Capture the cell that displays the provided text and extract its [x, y] central coordinate. 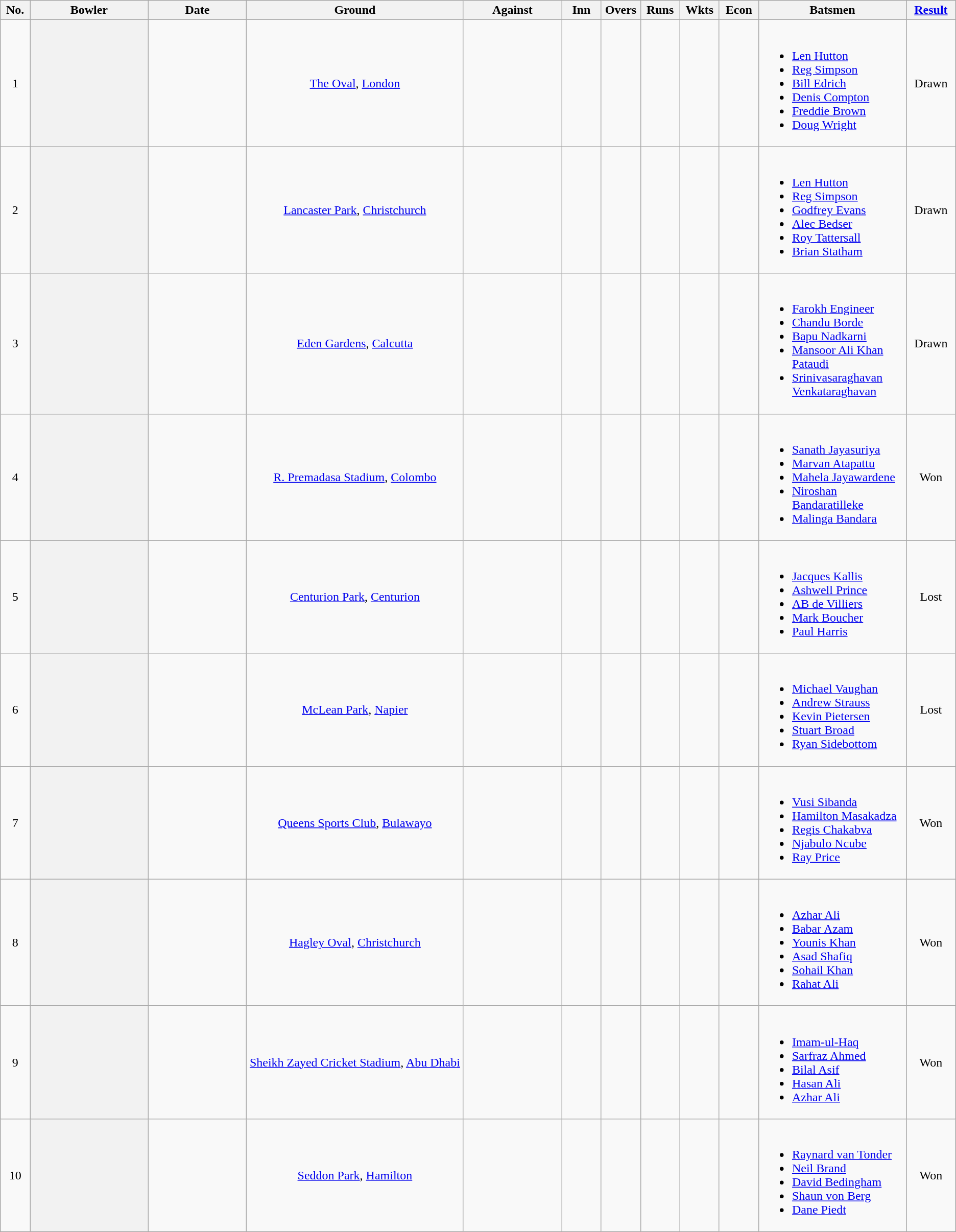
Econ [738, 10]
No. [15, 10]
Hagley Oval, Christchurch [355, 942]
Vusi SibandaHamilton MasakadzaRegis ChakabvaNjabulo NcubeRay Price [832, 822]
Jacques KallisAshwell PrinceAB de VilliersMark BoucherPaul Harris [832, 597]
8 [15, 942]
Eden Gardens, Calcutta [355, 343]
7 [15, 822]
Len HuttonReg SimpsonBill EdrichDenis ComptonFreddie BrownDoug Wright [832, 83]
Azhar AliBabar AzamYounis KhanAsad ShafiqSohail KhanRahat Ali [832, 942]
Sheikh Zayed Cricket Stadium, Abu Dhabi [355, 1062]
McLean Park, Napier [355, 710]
Raynard van Tonder Neil BrandDavid BedinghamShaun von BergDane Piedt [832, 1175]
Seddon Park, Hamilton [355, 1175]
Batsmen [832, 10]
3 [15, 343]
Lancaster Park, Christchurch [355, 210]
Len HuttonReg SimpsonGodfrey EvansAlec BedserRoy TattersallBrian Statham [832, 210]
Sanath JayasuriyaMarvan AtapattuMahela JayawardeneNiroshan BandaratillekeMalinga Bandara [832, 477]
Inn [581, 10]
Imam-ul-HaqSarfraz AhmedBilal AsifHasan AliAzhar Ali [832, 1062]
Against [513, 10]
6 [15, 710]
4 [15, 477]
Michael VaughanAndrew StraussKevin PietersenStuart BroadRyan Sidebottom [832, 710]
Centurion Park, Centurion [355, 597]
1 [15, 83]
Result [931, 10]
9 [15, 1062]
2 [15, 210]
Date [197, 10]
Runs [660, 10]
Wkts [700, 10]
5 [15, 597]
The Oval, London [355, 83]
Queens Sports Club, Bulawayo [355, 822]
Farokh EngineerChandu BordeBapu NadkarniMansoor Ali Khan PataudiSrinivasaraghavan Venkataraghavan [832, 343]
Overs [621, 10]
Bowler [89, 10]
R. Premadasa Stadium, Colombo [355, 477]
10 [15, 1175]
Ground [355, 10]
